Find where the given text appears and provide that cell's center as (x, y) coordinate. 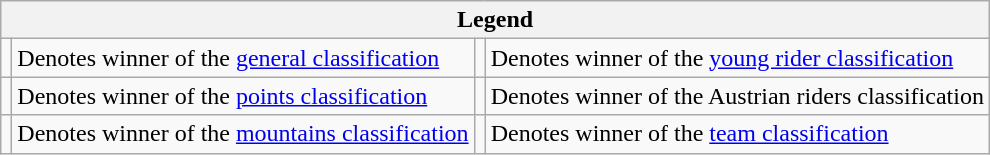
Legend (496, 20)
Denotes winner of the general classification (243, 58)
Denotes winner of the team classification (737, 134)
Denotes winner of the points classification (243, 96)
Denotes winner of the mountains classification (243, 134)
Denotes winner of the Austrian riders classification (737, 96)
Denotes winner of the young rider classification (737, 58)
